Return the (x, y) coordinate for the center point of the cell that contains the specified text.  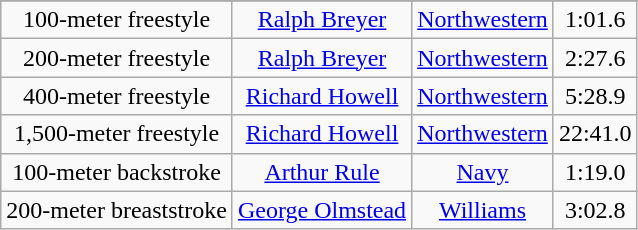
1:01.6 (595, 20)
1,500-meter freestyle (117, 134)
100-meter freestyle (117, 20)
100-meter backstroke (117, 172)
200-meter breaststroke (117, 210)
400-meter freestyle (117, 96)
Navy (483, 172)
200-meter freestyle (117, 58)
22:41.0 (595, 134)
3:02.8 (595, 210)
Williams (483, 210)
George Olmstead (322, 210)
5:28.9 (595, 96)
1:19.0 (595, 172)
Arthur Rule (322, 172)
2:27.6 (595, 58)
